Output the [x, y] coordinate of the center of the cell containing the given text.  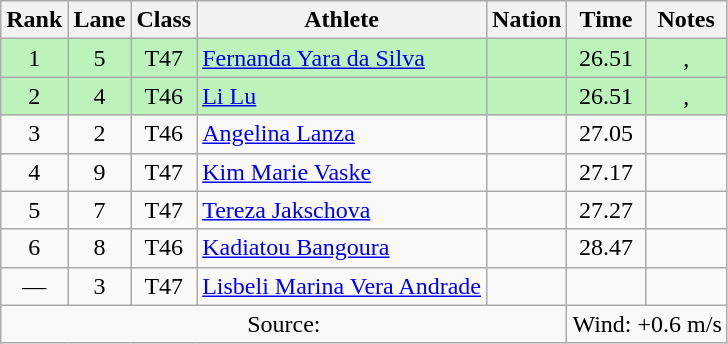
6 [34, 248]
27.05 [606, 134]
8 [100, 248]
Angelina Lanza [342, 134]
Class [164, 20]
Li Lu [342, 96]
Notes [686, 20]
9 [100, 172]
27.17 [606, 172]
Time [606, 20]
Fernanda Yara da Silva [342, 58]
Rank [34, 20]
Source: [284, 324]
Lane [100, 20]
Tereza Jakschova [342, 210]
Lisbeli Marina Vera Andrade [342, 286]
Nation [527, 20]
— [34, 286]
Kadiatou Bangoura [342, 248]
Athlete [342, 20]
Wind: +0.6 m/s [647, 324]
28.47 [606, 248]
7 [100, 210]
Kim Marie Vaske [342, 172]
1 [34, 58]
27.27 [606, 210]
